Scan for the cell matching the given text and deliver its [X, Y] coordinate at center. 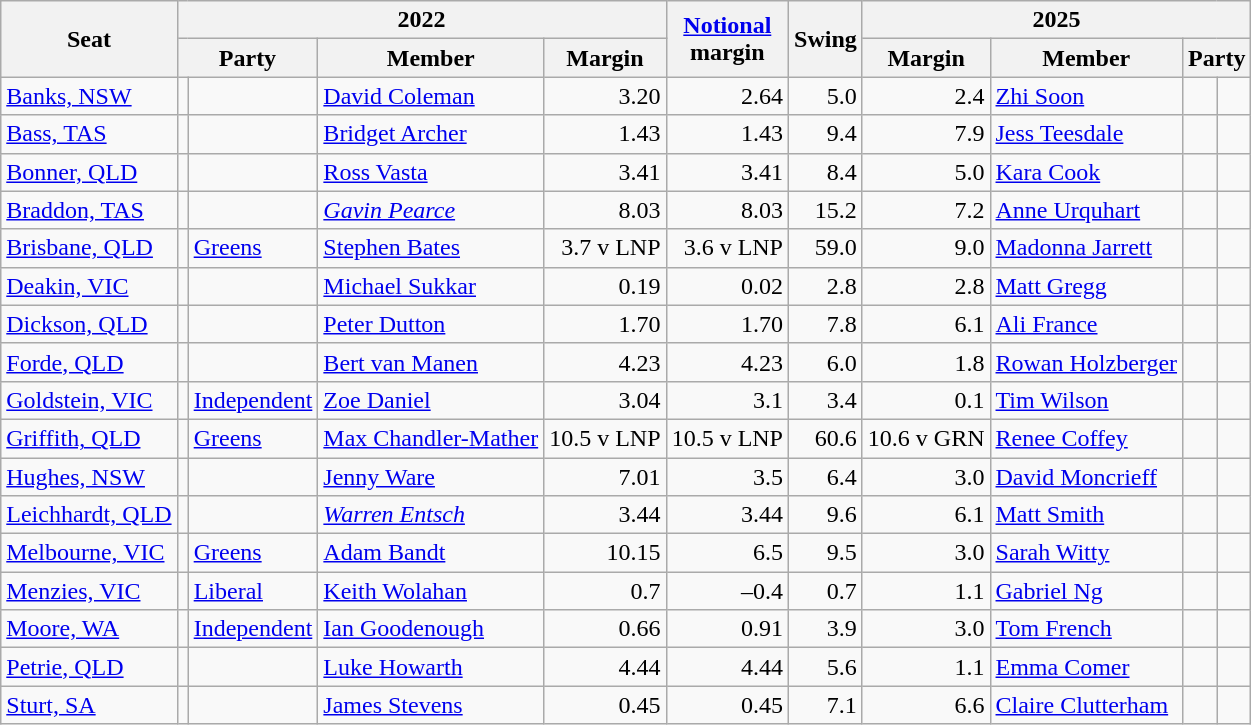
Tim Wilson [1086, 400]
0.1 [926, 400]
10.15 [605, 553]
Petrie, QLD [89, 667]
Melbourne, VIC [89, 553]
Matt Gregg [1086, 286]
3.4 [826, 400]
Ross Vasta [431, 172]
3.7 v LNP [605, 248]
Jess Teesdale [1086, 134]
Goldstein, VIC [89, 400]
Hughes, NSW [89, 477]
Luke Howarth [431, 667]
Moore, WA [89, 629]
7.8 [826, 324]
3.04 [605, 400]
59.0 [826, 248]
2.4 [926, 96]
Gavin Pearce [431, 210]
Liberal [253, 591]
6.5 [727, 553]
Notionalmargin [727, 39]
Matt Smith [1086, 515]
Emma Comer [1086, 667]
0.19 [605, 286]
Brisbane, QLD [89, 248]
9.0 [926, 248]
7.01 [605, 477]
Bridget Archer [431, 134]
Keith Wolahan [431, 591]
1.8 [926, 362]
Ian Goodenough [431, 629]
0.02 [727, 286]
Zoe Daniel [431, 400]
6.4 [826, 477]
3.6 v LNP [727, 248]
Tom French [1086, 629]
5.6 [826, 667]
3.20 [605, 96]
6.0 [826, 362]
Sturt, SA [89, 705]
Anne Urquhart [1086, 210]
9.5 [826, 553]
Max Chandler-Mather [431, 438]
Zhi Soon [1086, 96]
6.6 [926, 705]
Jenny Ware [431, 477]
Braddon, TAS [89, 210]
Swing [826, 39]
Deakin, VIC [89, 286]
Warren Entsch [431, 515]
3.5 [727, 477]
Forde, QLD [89, 362]
7.1 [826, 705]
Bass, TAS [89, 134]
7.2 [926, 210]
Kara Cook [1086, 172]
3.9 [826, 629]
Bert van Manen [431, 362]
Sarah Witty [1086, 553]
Bonner, QLD [89, 172]
7.9 [926, 134]
David Coleman [431, 96]
Claire Clutterham [1086, 705]
Dickson, QLD [89, 324]
60.6 [826, 438]
Ali France [1086, 324]
Menzies, VIC [89, 591]
Madonna Jarrett [1086, 248]
Peter Dutton [431, 324]
Griffith, QLD [89, 438]
Seat [89, 39]
David Moncrieff [1086, 477]
8.4 [826, 172]
Adam Bandt [431, 553]
Leichhardt, QLD [89, 515]
0.66 [605, 629]
Stephen Bates [431, 248]
2022 [422, 20]
Gabriel Ng [1086, 591]
Michael Sukkar [431, 286]
10.6 v GRN [926, 438]
Banks, NSW [89, 96]
Rowan Holzberger [1086, 362]
James Stevens [431, 705]
2.64 [727, 96]
–0.4 [727, 591]
0.91 [727, 629]
2025 [1056, 20]
15.2 [826, 210]
Renee Coffey [1086, 438]
9.6 [826, 515]
9.4 [826, 134]
3.1 [727, 400]
